Determine the (X, Y) coordinate at the center of the cell enclosing the given text.  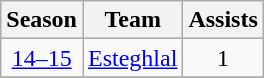
1 (223, 58)
Team (132, 20)
Assists (223, 20)
14–15 (42, 58)
Season (42, 20)
Esteghlal (132, 58)
